Provide the [x, y] coordinate of the cell's center where the given text is located.  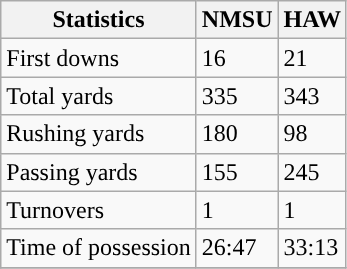
Turnovers [99, 210]
245 [312, 172]
16 [237, 58]
155 [237, 172]
33:13 [312, 248]
Passing yards [99, 172]
Time of possession [99, 248]
Total yards [99, 96]
26:47 [237, 248]
98 [312, 134]
NMSU [237, 20]
Statistics [99, 20]
343 [312, 96]
335 [237, 96]
First downs [99, 58]
Rushing yards [99, 134]
21 [312, 58]
180 [237, 134]
HAW [312, 20]
